Return [x, y] of the center of cell containing provided text 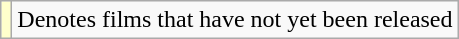
Denotes films that have not yet been released [235, 20]
